Detect which cell encompasses the target text, then output its [x, y] center coordinate. 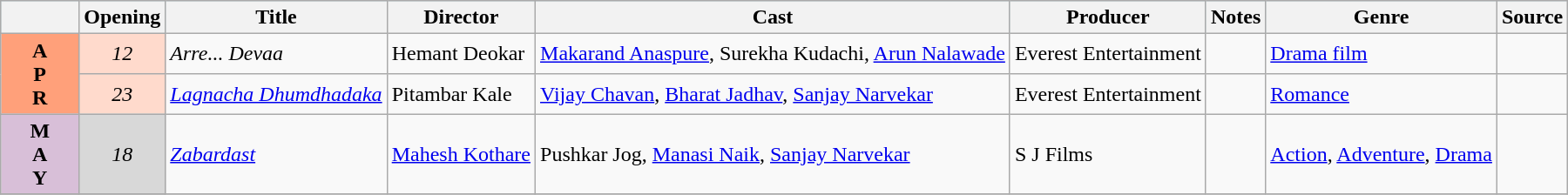
MAY [40, 154]
Action, Adventure, Drama [1382, 154]
Cast [774, 17]
Vijay Chavan, Bharat Jadhav, Sanjay Narvekar [774, 94]
APR [40, 74]
12 [122, 54]
Mahesh Kothare [461, 154]
23 [122, 94]
Producer [1108, 17]
Lagnacha Dhumdhadaka [276, 94]
Pitambar Kale [461, 94]
Romance [1382, 94]
Genre [1382, 17]
Pushkar Jog, Manasi Naik, Sanjay Narvekar [774, 154]
S J Films [1108, 154]
Drama film [1382, 54]
Source [1531, 17]
Makarand Anaspure, Surekha Kudachi, Arun Nalawade [774, 54]
Opening [122, 17]
Arre... Devaa [276, 54]
Title [276, 17]
Hemant Deokar [461, 54]
18 [122, 154]
Director [461, 17]
Zabardast [276, 154]
Notes [1235, 17]
